Return the (x, y) coordinate for the center point of the cell that contains the specified text.  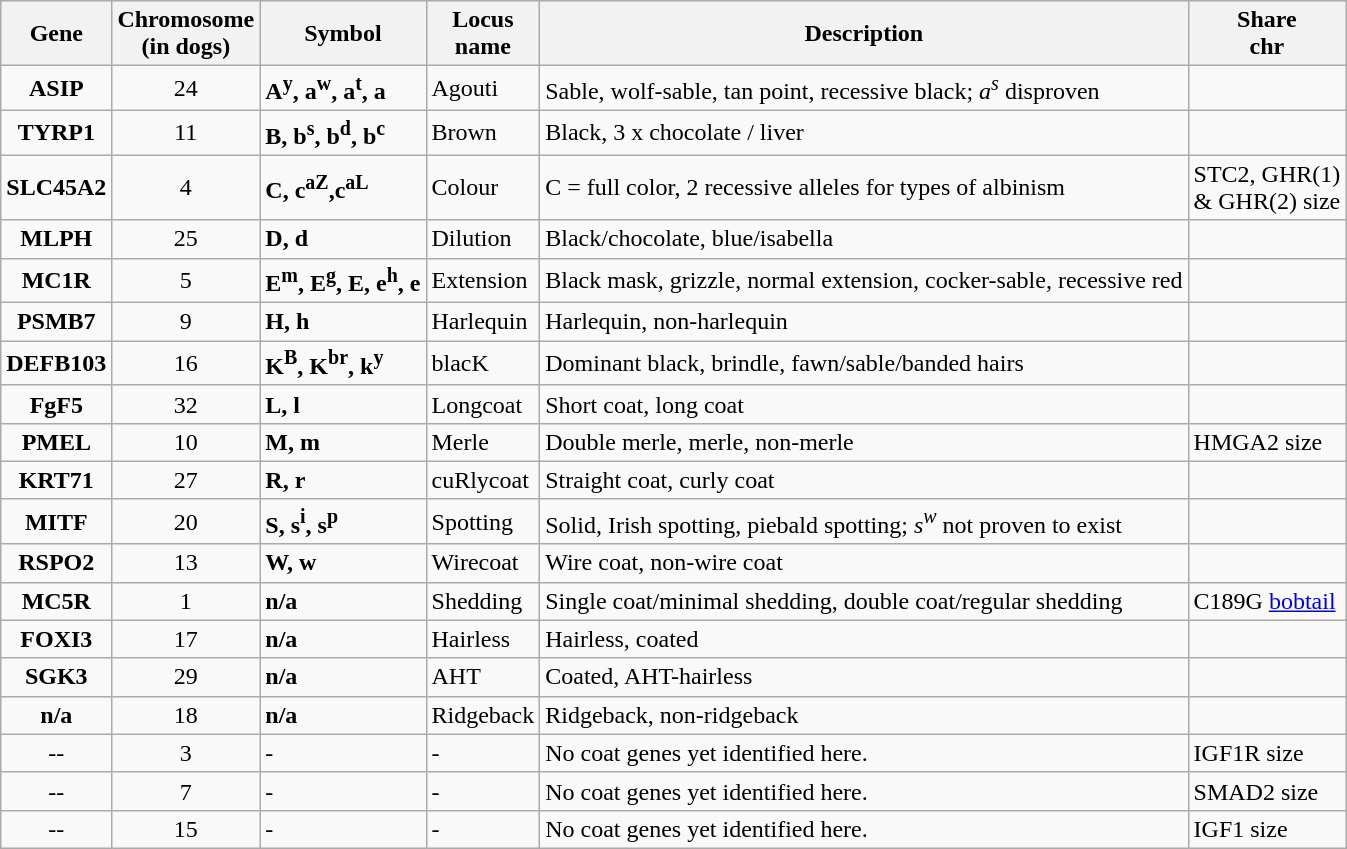
SLC45A2 (56, 188)
PMEL (56, 442)
Black, 3 x chocolate / liver (864, 132)
RSPO2 (56, 563)
STC2, GHR(1)& GHR(2) size (1267, 188)
SGK3 (56, 677)
C, caZ,caL (343, 188)
H, h (343, 322)
FOXI3 (56, 639)
Shedding (483, 601)
DEFB103 (56, 364)
7 (186, 791)
Em, Eg, E, eh, e (343, 280)
ASIP (56, 88)
KRT71 (56, 480)
16 (186, 364)
cuRlycoat (483, 480)
Single coat/minimal shedding, double coat/regular shedding (864, 601)
Ridgeback, non-ridgeback (864, 715)
B, bs, bd, bc (343, 132)
Black mask, grizzle, normal extension, cocker-sable, recessive red (864, 280)
5 (186, 280)
Sharechr (1267, 34)
9 (186, 322)
Harlequin, non-harlequin (864, 322)
M, m (343, 442)
Hairless, coated (864, 639)
Black/chocolate, blue/isabella (864, 239)
Colour (483, 188)
Ay, aw, at, a (343, 88)
15 (186, 829)
Gene (56, 34)
W, w (343, 563)
TYRP1 (56, 132)
Double merle, merle, non-merle (864, 442)
Extension (483, 280)
Solid, Irish spotting, piebald spotting; sw not proven to exist (864, 522)
R, r (343, 480)
Merle (483, 442)
18 (186, 715)
KB, Kbr, ky (343, 364)
Straight coat, curly coat (864, 480)
Symbol (343, 34)
10 (186, 442)
Coated, AHT-hairless (864, 677)
MC1R (56, 280)
20 (186, 522)
Spotting (483, 522)
L, l (343, 404)
IGF1 size (1267, 829)
MITF (56, 522)
27 (186, 480)
HMGA2 size (1267, 442)
C189G bobtail (1267, 601)
29 (186, 677)
Brown (483, 132)
Locusname (483, 34)
24 (186, 88)
4 (186, 188)
Chromosome(in dogs) (186, 34)
PSMB7 (56, 322)
Short coat, long coat (864, 404)
1 (186, 601)
FgF5 (56, 404)
S, si, sp (343, 522)
Description (864, 34)
Longcoat (483, 404)
SMAD2 size (1267, 791)
25 (186, 239)
IGF1R size (1267, 753)
C = full color, 2 recessive alleles for types of albinism (864, 188)
Harlequin (483, 322)
MC5R (56, 601)
17 (186, 639)
AHT (483, 677)
Hairless (483, 639)
13 (186, 563)
Wirecoat (483, 563)
11 (186, 132)
Sable, wolf-sable, tan point, recessive black; as disproven (864, 88)
Dilution (483, 239)
32 (186, 404)
Wire coat, non-wire coat (864, 563)
Agouti (483, 88)
3 (186, 753)
D, d (343, 239)
blacK (483, 364)
Dominant black, brindle, fawn/sable/banded hairs (864, 364)
Ridgeback (483, 715)
MLPH (56, 239)
